Identify which cell holds the provided text, then report its (X, Y) central coordinate. 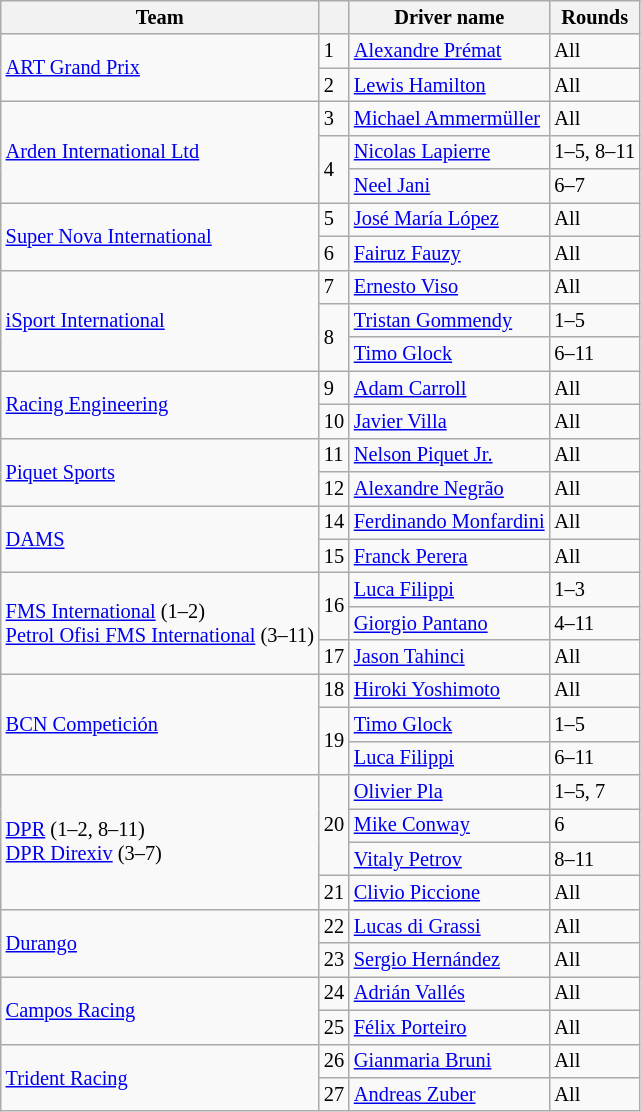
Alexandre Prémat (450, 51)
16 (334, 606)
Trident Racing (160, 1078)
19 (334, 740)
11 (334, 455)
1–5, 8–11 (594, 152)
José María López (450, 219)
FMS International (1–2) Petrol Ofisi FMS International (3–11) (160, 622)
Alexandre Negrão (450, 489)
8 (334, 336)
DAMS (160, 538)
Ferdinando Monfardini (450, 522)
7 (334, 287)
Rounds (594, 17)
23 (334, 960)
Ernesto Viso (450, 287)
Adrián Vallés (450, 993)
8–11 (594, 859)
Giorgio Pantano (450, 623)
4 (334, 168)
18 (334, 690)
10 (334, 421)
25 (334, 1027)
Javier Villa (450, 421)
1–3 (594, 589)
Olivier Pla (450, 791)
Nicolas Lapierre (450, 152)
Tristan Gommendy (450, 320)
Arden International Ltd (160, 152)
Racing Engineering (160, 404)
Campos Racing (160, 1010)
Piquet Sports (160, 472)
Michael Ammermüller (450, 118)
4–11 (594, 623)
6–7 (594, 186)
Super Nova International (160, 236)
DPR (1–2, 8–11) DPR Direxiv (3–7) (160, 842)
27 (334, 1094)
1 (334, 51)
Driver name (450, 17)
26 (334, 1061)
Sergio Hernández (450, 960)
12 (334, 489)
Félix Porteiro (450, 1027)
15 (334, 556)
Mike Conway (450, 825)
20 (334, 824)
Clivio Piccione (450, 892)
Fairuz Fauzy (450, 253)
5 (334, 219)
ART Grand Prix (160, 68)
Adam Carroll (450, 388)
Andreas Zuber (450, 1094)
2 (334, 85)
24 (334, 993)
14 (334, 522)
9 (334, 388)
iSport International (160, 320)
Lewis Hamilton (450, 85)
Jason Tahinci (450, 657)
21 (334, 892)
Vitaly Petrov (450, 859)
Durango (160, 942)
17 (334, 657)
22 (334, 926)
BCN Competición (160, 724)
1–5, 7 (594, 791)
Lucas di Grassi (450, 926)
Gianmaria Bruni (450, 1061)
Neel Jani (450, 186)
Hiroki Yoshimoto (450, 690)
Nelson Piquet Jr. (450, 455)
Franck Perera (450, 556)
3 (334, 118)
Team (160, 17)
